Extract the (X, Y) coordinate from the center of the cell holding the provided text.  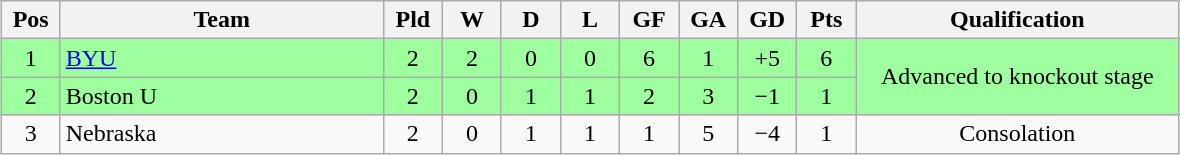
−4 (768, 134)
+5 (768, 58)
W (472, 20)
D (530, 20)
Pos (30, 20)
5 (708, 134)
Pld (412, 20)
BYU (222, 58)
Pts (826, 20)
GF (650, 20)
GD (768, 20)
Advanced to knockout stage (1018, 77)
GA (708, 20)
Team (222, 20)
Consolation (1018, 134)
Qualification (1018, 20)
L (590, 20)
Boston U (222, 96)
Nebraska (222, 134)
−1 (768, 96)
